Scan for the cell matching the given text and deliver its [X, Y] coordinate at center. 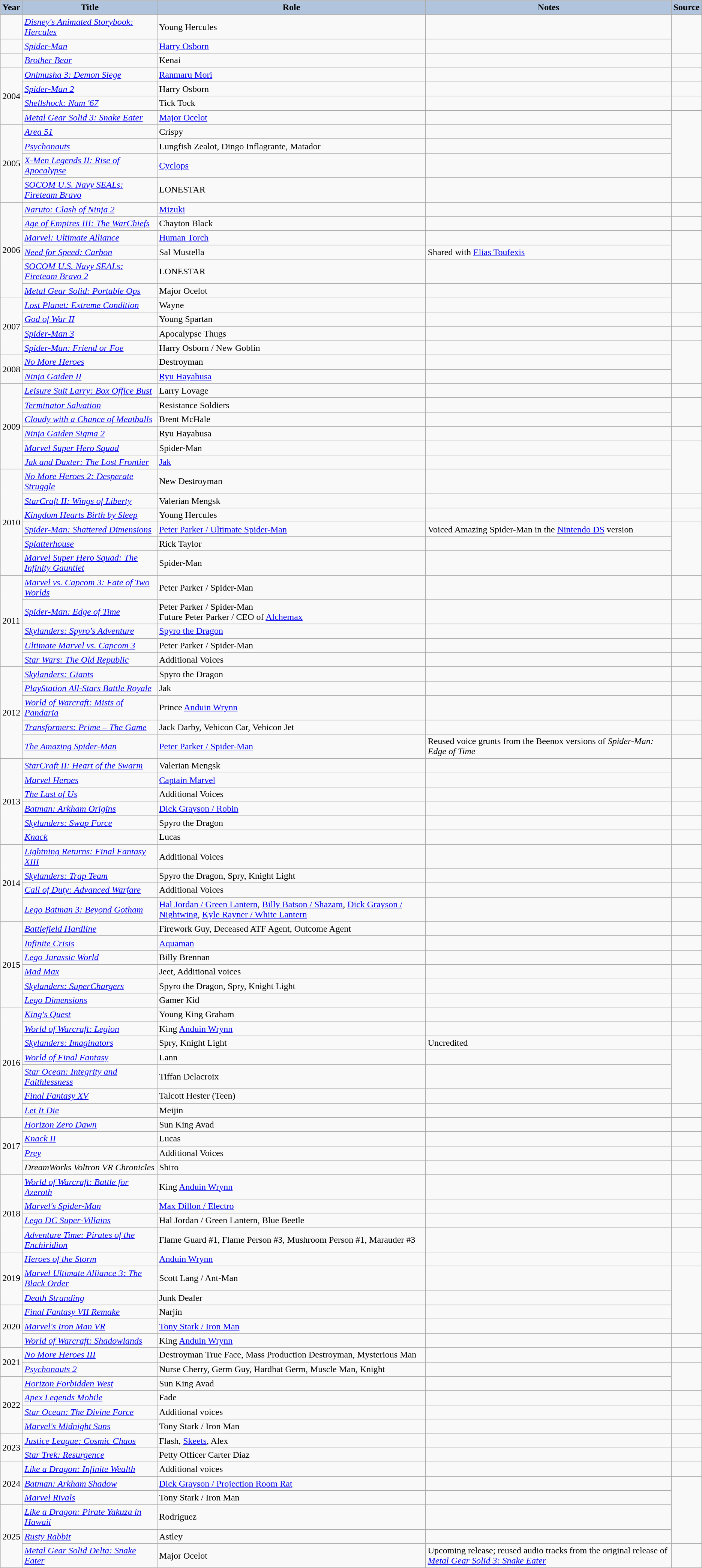
Petty Officer Carter Diaz [291, 1455]
Prey [90, 1153]
Tiffan Delacroix [291, 1077]
God of War II [90, 319]
Ninja Gaiden II [90, 376]
Crispy [291, 132]
Junk Dealer [291, 1298]
No More Heroes III [90, 1355]
2006 [11, 250]
Star Ocean: Integrity and Faithlessness [90, 1077]
Lungfish Zealot, Dingo Inflagrante, Matador [291, 146]
Like a Dragon: Infinite Wealth [90, 1469]
2015 [11, 964]
Captain Marvel [291, 780]
Nurse Cherry, Germ Guy, Hardhat Germ, Muscle Man, Knight [291, 1369]
Like a Dragon: Pirate Yakuza in Hawaii [90, 1517]
Shiro [291, 1167]
Wayne [291, 305]
Mad Max [90, 971]
Tick Tock [291, 103]
Destroyman [291, 362]
Marvel's Iron Man VR [90, 1326]
Need for Speed: Carbon [90, 252]
SOCOM U.S. Navy SEALs: Fireteam Bravo 2 [90, 272]
Skylanders: SuperChargers [90, 986]
Marvel Ultimate Alliance 3: The Black Order [90, 1279]
2023 [11, 1448]
Skylanders: Imaginators [90, 1043]
Cyclops [291, 165]
Metal Gear Solid 3: Snake Eater [90, 117]
The Last of Us [90, 794]
Jeet, Additional voices [291, 971]
Gamer Kid [291, 1000]
Lego DC Super-Villains [90, 1220]
Lego Batman 3: Beyond Gotham [90, 910]
Apex Legends Mobile [90, 1398]
King's Quest [90, 1015]
Rusty Rabbit [90, 1536]
Anduin Wrynn [291, 1259]
Firework Guy, Deceased ATF Agent, Outcome Agent [291, 929]
Marvel Super Hero Squad: The Infinity Gauntlet [90, 563]
Splatterhouse [90, 544]
Lightning Returns: Final Fantasy XIII [90, 856]
Sal Mustella [291, 252]
Skylanders: Swap Force [90, 823]
Ranmaru Mori [291, 75]
Marvel's Midnight Suns [90, 1426]
World of Warcraft: Battle for Azeroth [90, 1186]
Lost Planet: Extreme Condition [90, 305]
PlayStation All-Stars Battle Royale [90, 688]
Call of Duty: Advanced Warfare [90, 890]
Skylanders: Trap Team [90, 876]
Shellshock: Nam '67 [90, 103]
Flash, Skeets, Alex [291, 1440]
Disney's Animated Storybook: Hercules [90, 27]
Year [11, 8]
Transformers: Prime – The Game [90, 727]
Max Dillon / Electro [291, 1206]
2014 [11, 883]
2010 [11, 522]
Battlefield Hardline [90, 929]
Marvel's Spider-Man [90, 1206]
Final Fantasy XV [90, 1096]
Chayton Black [291, 224]
Source [686, 8]
Skylanders: Giants [90, 674]
Knack II [90, 1139]
Dick Grayson / Projection Room Rat [291, 1483]
Psychonauts [90, 146]
Death Stranding [90, 1298]
Aquaman [291, 943]
World of Warcraft: Legion [90, 1029]
2019 [11, 1279]
Hal Jordan / Green Lantern, Billy Batson / Shazam, Dick Grayson / Nightwing, Kyle Rayner / White Lantern [291, 910]
No More Heroes 2: Desperate Struggle [90, 482]
2004 [11, 96]
2025 [11, 1536]
Young Spartan [291, 319]
Metal Gear Solid: Portable Ops [90, 291]
Resistance Soldiers [291, 405]
Lego Jurassic World [90, 957]
Talcott Hester (Teen) [291, 1096]
Justice League: Cosmic Chaos [90, 1440]
Horizon Forbidden West [90, 1383]
Marvel: Ultimate Alliance [90, 238]
Heroes of the Storm [90, 1259]
Mizuki [291, 209]
Reused voice grunts from the Beenox versions of Spider-Man: Edge of Time [548, 747]
Human Torch [291, 238]
Cloudy with a Chance of Meatballs [90, 419]
Brent McHale [291, 419]
Peter Parker / Spider-ManFuture Peter Parker / CEO of Alchemax [291, 612]
Kingdom Hearts Birth by Sleep [90, 515]
Spry, Knight Light [291, 1043]
Batman: Arkham Shadow [90, 1483]
2008 [11, 369]
Adventure Time: Pirates of the Enchiridion [90, 1240]
Age of Empires III: The WarChiefs [90, 224]
Notes [548, 8]
Area 51 [90, 132]
Prince Anduin Wrynn [291, 708]
2018 [11, 1213]
Ninja Gaiden Sigma 2 [90, 433]
2011 [11, 621]
2005 [11, 163]
Marvel Rivals [90, 1498]
2020 [11, 1326]
Let It Die [90, 1110]
Spider-Man 2 [90, 89]
Star Ocean: The Divine Force [90, 1412]
Meijin [291, 1110]
New Destroyman [291, 482]
Larry Lovage [291, 391]
Hal Jordan / Green Lantern, Blue Beetle [291, 1220]
Jak and Daxter: The Lost Frontier [90, 462]
Rick Taylor [291, 544]
Spider-Man: Friend or Foe [90, 348]
Terminator Salvation [90, 405]
Scott Lang / Ant-Man [291, 1279]
Knack [90, 837]
Fade [291, 1398]
Brother Bear [90, 60]
Leisure Suit Larry: Box Office Bust [90, 391]
2007 [11, 326]
Harry Osborn / New Goblin [291, 348]
2024 [11, 1483]
Spider-Man 3 [90, 334]
DreamWorks Voltron VR Chronicles [90, 1167]
Dick Grayson / Robin [291, 809]
Infinite Crisis [90, 943]
Marvel Super Hero Squad [90, 448]
Upcoming release; reused audio tracks from the original release of Metal Gear Solid 3: Snake Eater [548, 1556]
Young King Graham [291, 1015]
Star Trek: Resurgence [90, 1455]
Apocalypse Thugs [291, 334]
Astley [291, 1536]
Spider-Man: Shattered Dimensions [90, 529]
Title [90, 8]
2022 [11, 1405]
Star Wars: The Old Republic [90, 660]
Metal Gear Solid Delta: Snake Eater [90, 1556]
SOCOM U.S. Navy SEALs: Fireteam Bravo [90, 190]
Spider-Man: Edge of Time [90, 612]
Voiced Amazing Spider-Man in the Nintendo DS version [548, 529]
World of Warcraft: Shadowlands [90, 1341]
Flame Guard #1, Flame Person #3, Mushroom Person #1, Marauder #3 [291, 1240]
Billy Brennan [291, 957]
Role [291, 8]
Kenai [291, 60]
Final Fantasy VII Remake [90, 1312]
Jack Darby, Vehicon Car, Vehicon Jet [291, 727]
Onimusha 3: Demon Siege [90, 75]
2012 [11, 713]
Shared with Elias Toufexis [548, 252]
StarCraft II: Heart of the Swarm [90, 766]
World of Warcraft: Mists of Pandaria [90, 708]
2016 [11, 1063]
2013 [11, 801]
No More Heroes [90, 362]
Marvel Heroes [90, 780]
Peter Parker / Ultimate Spider-Man [291, 529]
Ultimate Marvel vs. Capcom 3 [90, 645]
World of Final Fantasy [90, 1057]
Psychonauts 2 [90, 1369]
Narjin [291, 1312]
Rodriguez [291, 1517]
Uncredited [548, 1043]
X-Men Legends II: Rise of Apocalypse [90, 165]
2009 [11, 426]
Marvel vs. Capcom 3: Fate of Two Worlds [90, 588]
Naruto: Clash of Ninja 2 [90, 209]
Destroyman True Face, Mass Production Destroyman, Mysterious Man [291, 1355]
Horizon Zero Dawn [90, 1125]
2021 [11, 1362]
The Amazing Spider-Man [90, 747]
Batman: Arkham Origins [90, 809]
Lego Dimensions [90, 1000]
Lann [291, 1057]
Skylanders: Spyro's Adventure [90, 631]
2017 [11, 1146]
StarCraft II: Wings of Liberty [90, 501]
